Determine the [x, y] coordinate at the center of the cell enclosing the given text.  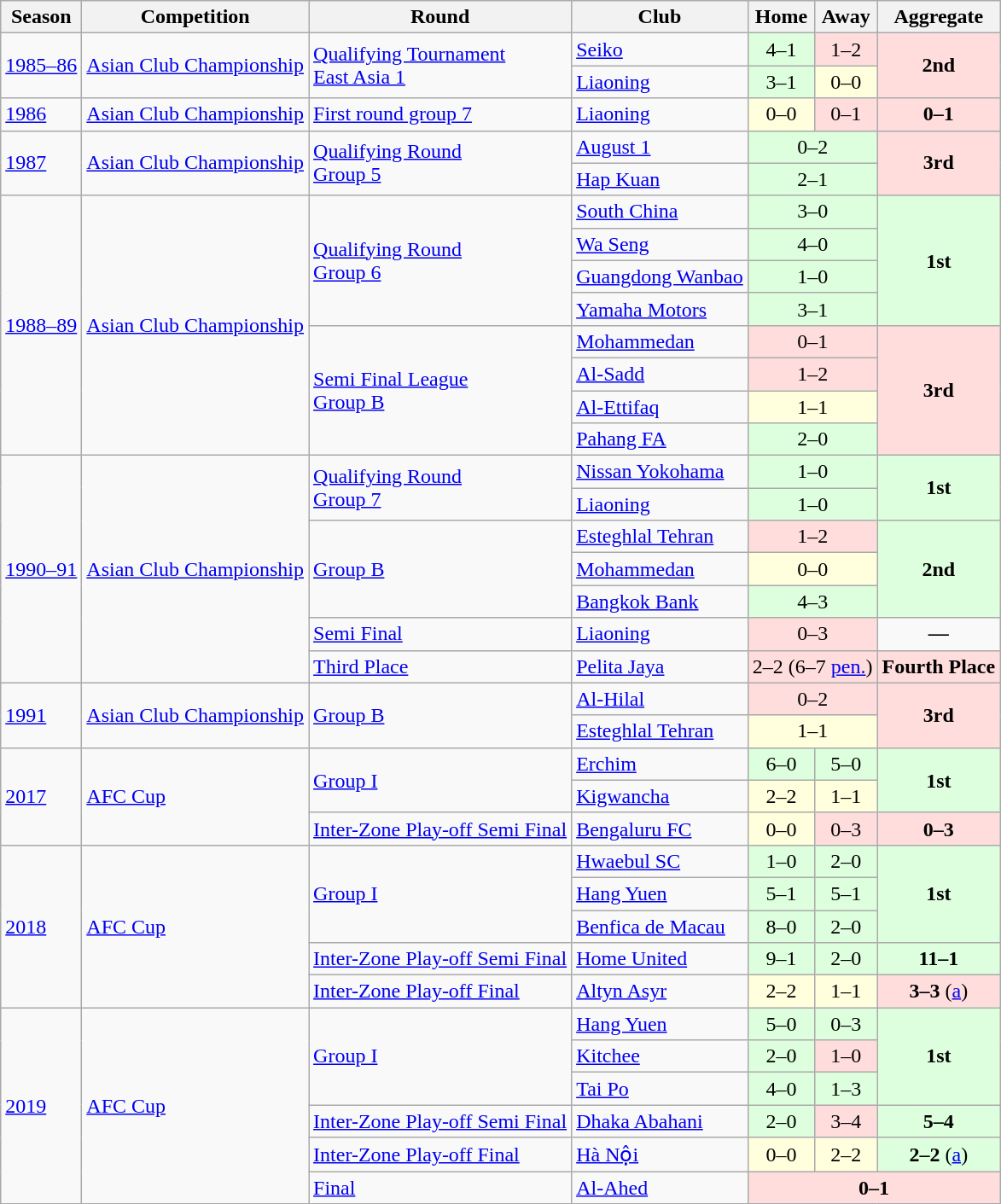
Semi Final [440, 634]
1991 [41, 715]
Altyn Asyr [661, 992]
1990–91 [41, 569]
Hap Kuan [661, 179]
Qualifying RoundGroup 7 [440, 488]
4–3 [812, 602]
3–0 [812, 212]
3–3 (a) [939, 992]
1–3 [847, 1089]
1985–86 [41, 66]
Qualifying TournamentEast Asia 1 [440, 66]
Pelita Jaya [661, 666]
8–0 [781, 926]
Al-Hilal [661, 699]
Aggregate [939, 17]
Fourth Place [939, 666]
Al-Ettifaq [661, 407]
Bengaluru FC [661, 829]
Final [440, 1187]
Season [41, 17]
2018 [41, 926]
5–4 [939, 1121]
2017 [41, 796]
Benfica de Macau [661, 926]
Round [440, 17]
Tai Po [661, 1089]
Al-Ahed [661, 1187]
Kitchee [661, 1056]
Erchim [661, 764]
Kigwancha [661, 796]
Third Place [440, 666]
Wa Seng [661, 244]
3–4 [847, 1121]
Nissan Yokohama [661, 472]
Yamaha Motors [661, 309]
11–1 [939, 959]
1988–89 [41, 325]
1986 [41, 114]
South China [661, 212]
2–1 [812, 179]
Bangkok Bank [661, 602]
6–0 [781, 764]
Hà Nội [661, 1155]
August 1 [661, 147]
Away [847, 17]
Hwaebul SC [661, 861]
Dhaka Abahani [661, 1121]
Home United [661, 959]
— [939, 634]
Club [661, 17]
Al-Sadd [661, 374]
Guangdong Wanbao [661, 276]
Pahang FA [661, 439]
1987 [41, 163]
Qualifying RoundGroup 5 [440, 163]
First round group 7 [440, 114]
2–2 (6–7 pen.) [812, 666]
2–2 (a) [939, 1155]
Qualifying RoundGroup 6 [440, 260]
4–1 [781, 49]
Semi Final LeagueGroup B [440, 390]
Seiko [661, 49]
2019 [41, 1106]
Home [781, 17]
9–1 [781, 959]
Competition [195, 17]
